Capture the cell that displays the provided text and extract its [X, Y] central coordinate. 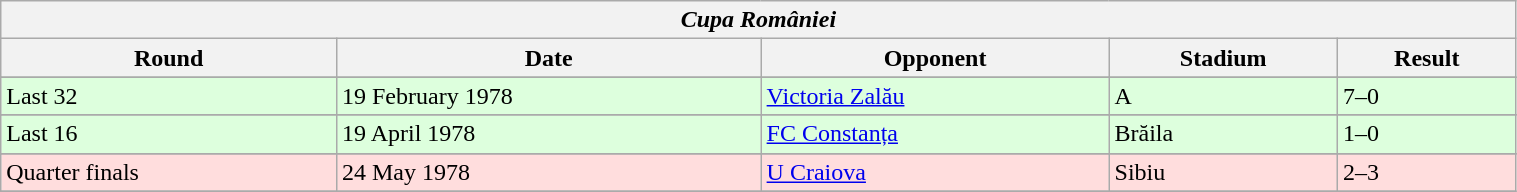
Cupa României [758, 20]
Opponent [935, 58]
Last 16 [169, 134]
2–3 [1426, 172]
Result [1426, 58]
Victoria Zalău [935, 96]
A [1223, 96]
19 February 1978 [548, 96]
Round [169, 58]
24 May 1978 [548, 172]
7–0 [1426, 96]
Last 32 [169, 96]
Date [548, 58]
19 April 1978 [548, 134]
U Craiova [935, 172]
Sibiu [1223, 172]
Brăila [1223, 134]
Quarter finals [169, 172]
1–0 [1426, 134]
FC Constanța [935, 134]
Stadium [1223, 58]
